Locate the cell with the specified text and output its (X, Y) center coordinate. 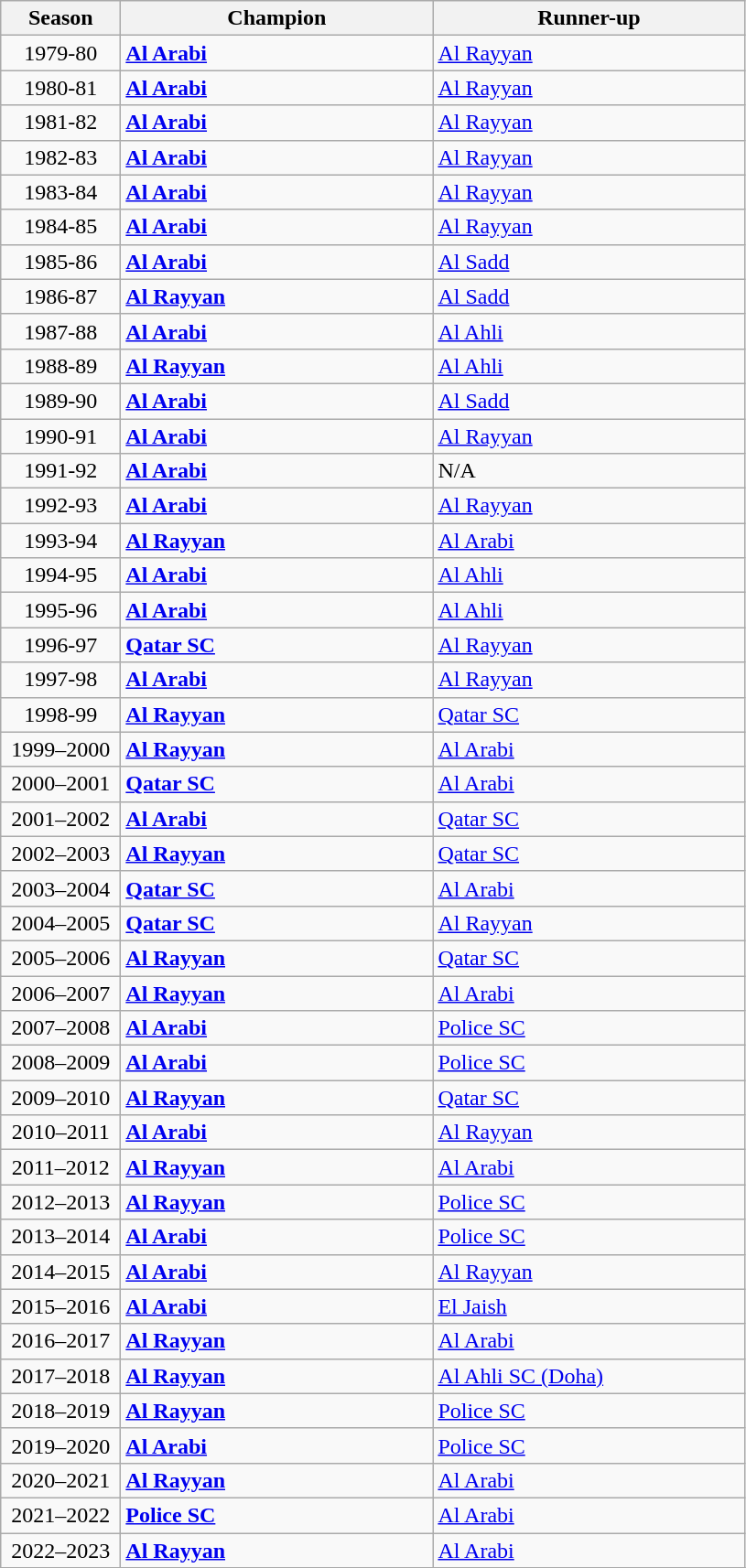
2011–2012 (60, 1167)
2012–2013 (60, 1202)
1996-97 (60, 645)
1994-95 (60, 575)
Season (60, 18)
1984-85 (60, 227)
Al Ahli SC (Doha) (589, 1376)
2015–2016 (60, 1306)
Runner-up (589, 18)
2019–2020 (60, 1445)
2014–2015 (60, 1272)
1997-98 (60, 680)
N/A (589, 471)
1985-86 (60, 262)
1989-90 (60, 401)
1991-92 (60, 471)
Champion (276, 18)
2008–2009 (60, 1063)
2005–2006 (60, 958)
2002–2003 (60, 854)
1987-88 (60, 331)
2013–2014 (60, 1237)
2003–2004 (60, 888)
2009–2010 (60, 1098)
1983-84 (60, 192)
El Jaish (589, 1306)
2007–2008 (60, 1028)
2017–2018 (60, 1376)
2016–2017 (60, 1341)
2010–2011 (60, 1133)
2020–2021 (60, 1480)
1981-82 (60, 123)
2022–2023 (60, 1551)
1992-93 (60, 506)
1990-91 (60, 436)
2004–2005 (60, 923)
1999–2000 (60, 749)
1986-87 (60, 296)
1982-83 (60, 157)
1998-99 (60, 714)
2006–2007 (60, 993)
1995-96 (60, 610)
2018–2019 (60, 1411)
2021–2022 (60, 1515)
2000–2001 (60, 784)
1993-94 (60, 541)
2001–2002 (60, 819)
1988-89 (60, 366)
1980-81 (60, 88)
1979-80 (60, 53)
